Find where the given text appears and provide that cell's center as [X, Y] coordinate. 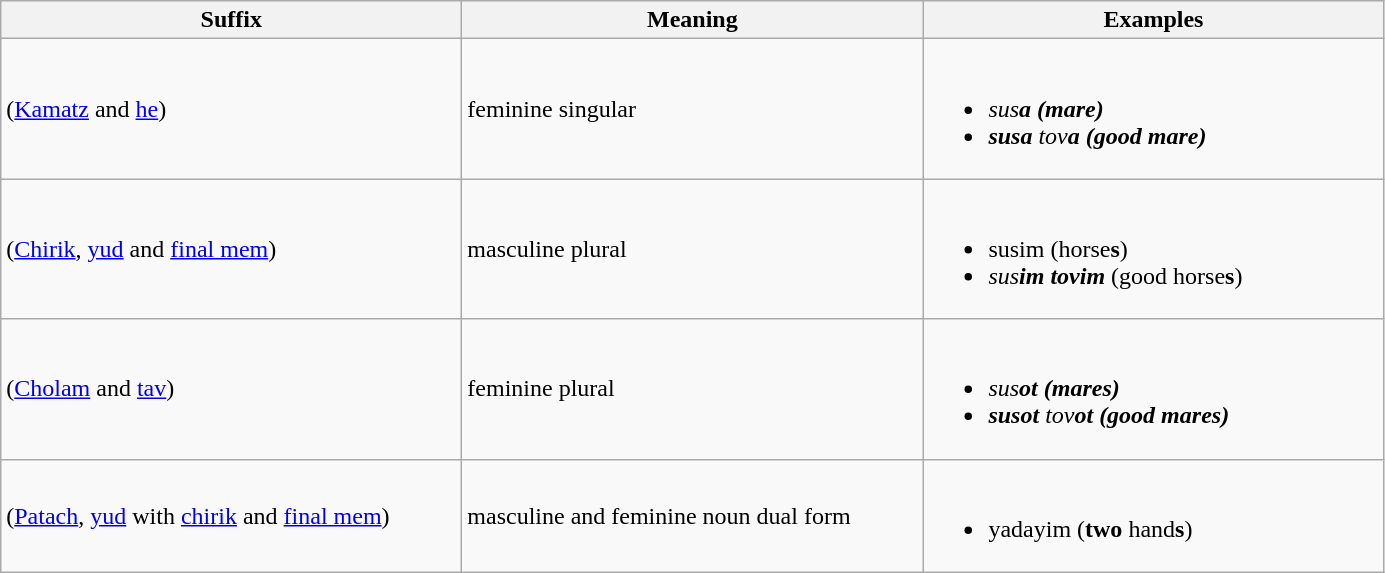
susot (mares) susot tovot (good mares) [1154, 389]
susa (mare) susa tova (good mare) [1154, 109]
masculine and feminine noun dual form [692, 516]
(Kamatz and he) [232, 109]
Suffix [232, 20]
yadayim (two hands) [1154, 516]
masculine plural [692, 249]
Meaning [692, 20]
(Chirik, yud and final mem) [232, 249]
feminine singular [692, 109]
susim (horses) susim tovim (good horses) [1154, 249]
feminine plural [692, 389]
(Cholam and tav) [232, 389]
(Patach, yud with chirik and final mem) [232, 516]
Examples [1154, 20]
